Capture the cell that displays the provided text and extract its [x, y] central coordinate. 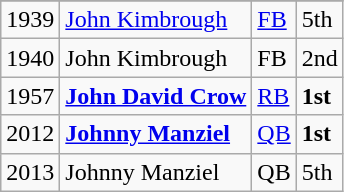
1940 [30, 58]
John David Crow [156, 96]
2nd [320, 58]
RB [274, 96]
1939 [30, 20]
2013 [30, 172]
1957 [30, 96]
2012 [30, 134]
